Pinpoint the cell where the given text exists, returning its [X, Y] midpoint coordinate. 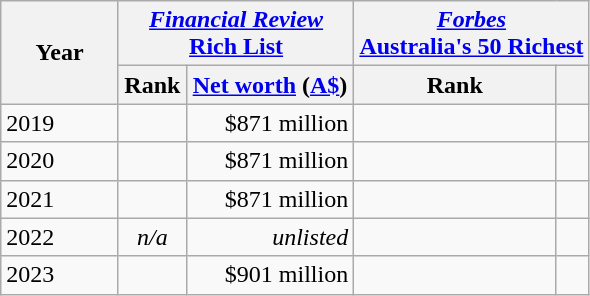
2020 [60, 161]
2021 [60, 199]
$901 million [270, 275]
n/a [152, 237]
Net worth (A$) [270, 85]
2023 [60, 275]
2022 [60, 237]
2019 [60, 123]
unlisted [270, 237]
Financial ReviewRich List [236, 34]
ForbesAustralia's 50 Richest [472, 34]
Year [60, 52]
